Detect which cell encompasses the target text, then output its [X, Y] center coordinate. 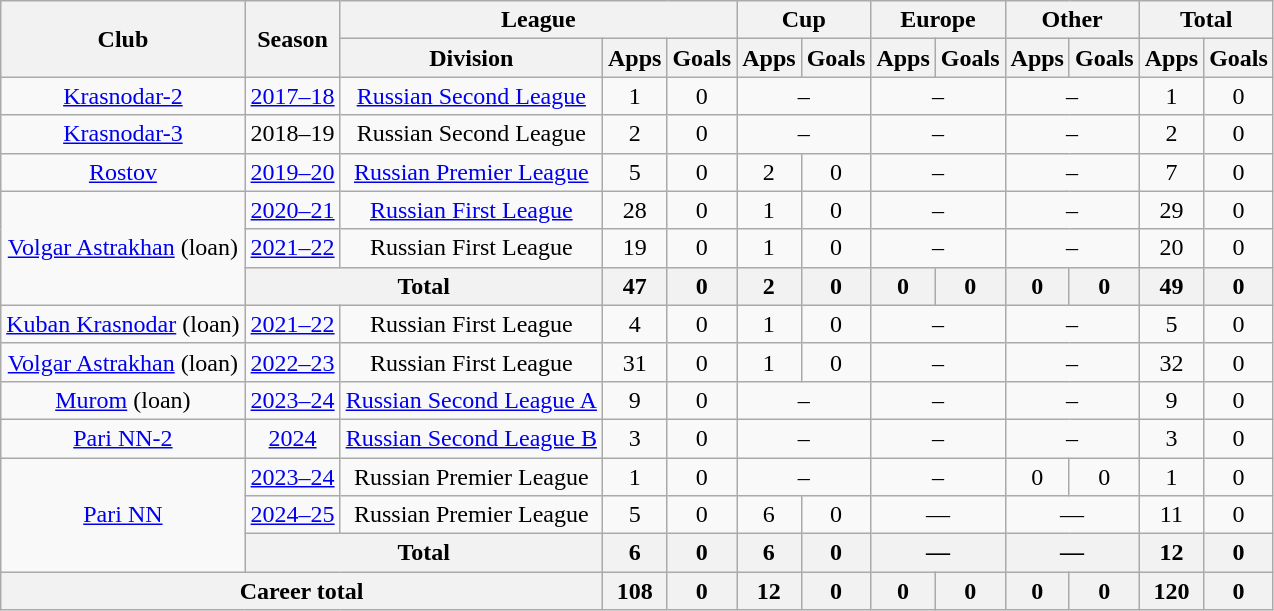
Other [1072, 20]
47 [634, 286]
Europe [938, 20]
Career total [302, 591]
Rostov [123, 172]
Pari NN-2 [123, 438]
28 [634, 210]
4 [634, 324]
Division [471, 58]
11 [1171, 515]
29 [1171, 210]
2024 [292, 438]
2024–25 [292, 515]
Krasnodar-2 [123, 96]
Pari NN [123, 515]
League [538, 20]
19 [634, 248]
108 [634, 591]
32 [1171, 362]
Season [292, 39]
Russian Second League A [471, 400]
Murom (loan) [123, 400]
49 [1171, 286]
7 [1171, 172]
Kuban Krasnodar (loan) [123, 324]
120 [1171, 591]
Krasnodar-3 [123, 134]
31 [634, 362]
2020–21 [292, 210]
Cup [804, 20]
2019–20 [292, 172]
Russian Second League B [471, 438]
2022–23 [292, 362]
20 [1171, 248]
Club [123, 39]
2017–18 [292, 96]
2018–19 [292, 134]
